Find where the given text appears and provide that cell's center as (X, Y) coordinate. 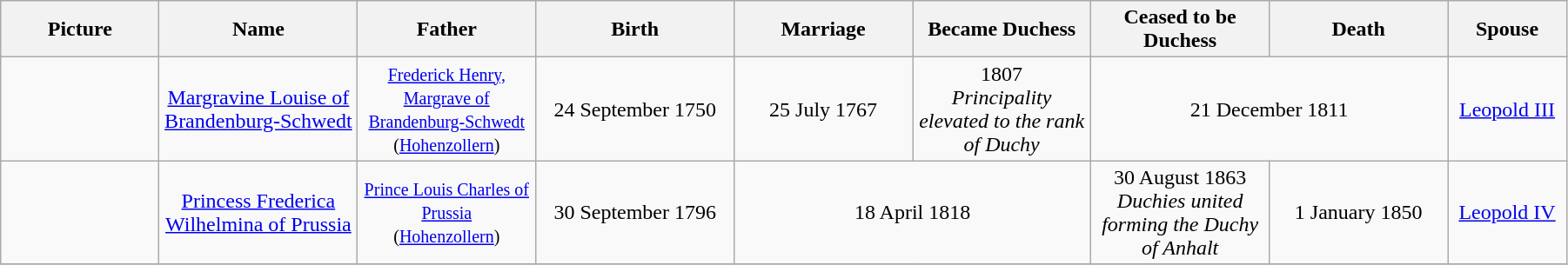
Picture (80, 30)
Frederick Henry, Margrave of Brandenburg-Schwedt(Hohenzollern) (447, 109)
21 December 1811 (1270, 109)
18 April 1818 (913, 212)
Princess Frederica Wilhelmina of Prussia (258, 212)
Leopold III (1507, 109)
Birth (635, 30)
Marriage (823, 30)
Prince Louis Charles of Prussia(Hohenzollern) (447, 212)
1 January 1850 (1359, 212)
24 September 1750 (635, 109)
Leopold IV (1507, 212)
25 July 1767 (823, 109)
30 September 1796 (635, 212)
Father (447, 30)
Name (258, 30)
Became Duchess (1002, 30)
Spouse (1507, 30)
Margravine Louise of Brandenburg-Schwedt (258, 109)
30 August 1863Duchies united forming the Duchy of Anhalt (1180, 212)
1807Principality elevated to the rank of Duchy (1002, 109)
Ceased to be Duchess (1180, 30)
Death (1359, 30)
